Detect which cell encompasses the target text, then output its [x, y] center coordinate. 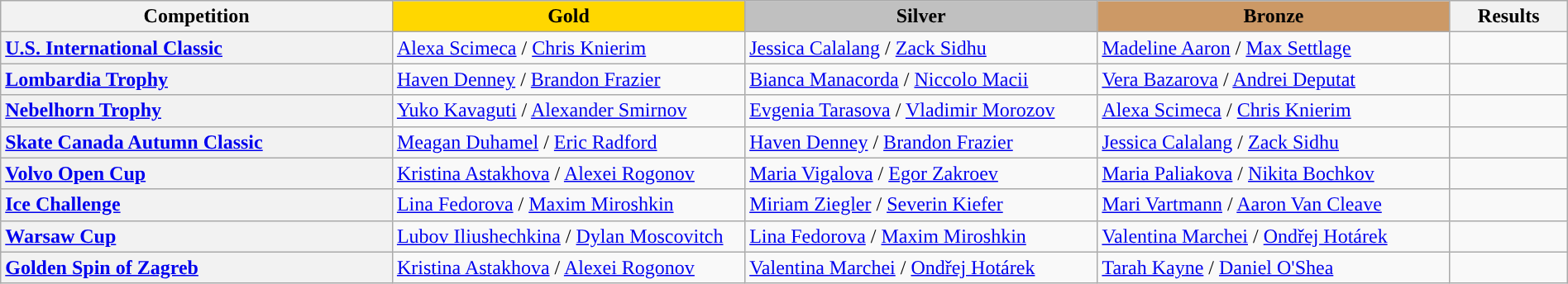
Golden Spin of Zagreb [197, 267]
Madeline Aaron / Max Settlage [1274, 48]
Maria Vigalova / Egor Zakroev [921, 173]
Results [1508, 17]
Skate Canada Autumn Classic [197, 142]
Competition [197, 17]
Tarah Kayne / Daniel O'Shea [1274, 267]
Volvo Open Cup [197, 173]
Gold [568, 17]
U.S. International Classic [197, 48]
Lubov Iliushechkina / Dylan Moscovitch [568, 236]
Evgenia Tarasova / Vladimir Morozov [921, 111]
Nebelhorn Trophy [197, 111]
Vera Bazarova / Andrei Deputat [1274, 79]
Warsaw Cup [197, 236]
Lombardia Trophy [197, 79]
Maria Paliakova / Nikita Bochkov [1274, 173]
Miriam Ziegler / Severin Kiefer [921, 205]
Silver [921, 17]
Yuko Kavaguti / Alexander Smirnov [568, 111]
Bronze [1274, 17]
Ice Challenge [197, 205]
Mari Vartmann / Aaron Van Cleave [1274, 205]
Bianca Manacorda / Niccolo Macii [921, 79]
Meagan Duhamel / Eric Radford [568, 142]
